Determine the (X, Y) coordinate at the center of the cell enclosing the given text.  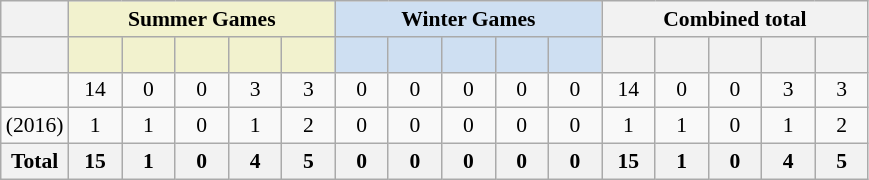
Summer Games (202, 19)
Combined total (736, 19)
Winter Games (468, 19)
(2016) (35, 126)
Total (35, 161)
